Capture the cell that displays the provided text and extract its [x, y] central coordinate. 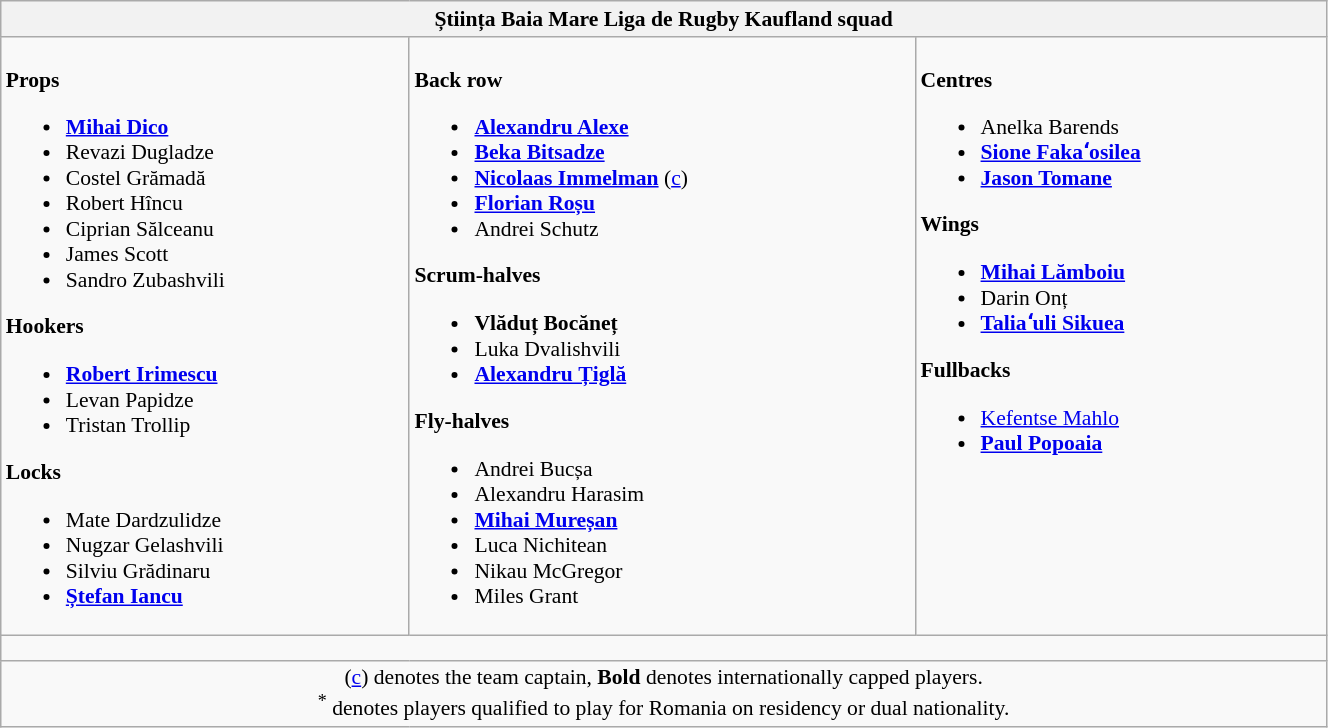
Știința Baia Mare Liga de Rugby Kaufland squad [664, 19]
Centres Anelka Barends Sione Fakaʻosilea Jason TomaneWings Mihai Lămboiu Darin Onț Taliaʻuli SikueaFullbacks Kefentse Mahlo Paul Popoaia [1120, 336]
